Extract the (X, Y) coordinate from the center of the cell holding the provided text.  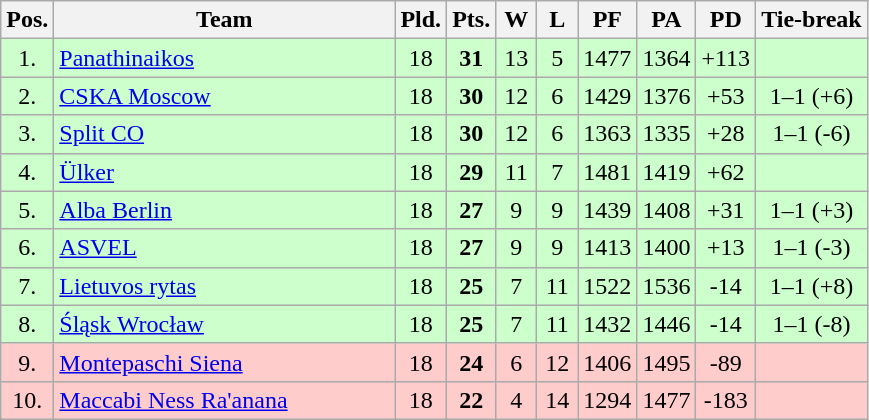
1363 (608, 134)
22 (472, 400)
+53 (726, 96)
14 (558, 400)
+28 (726, 134)
1364 (666, 58)
5 (558, 58)
W (516, 20)
PD (726, 20)
1–1 (-3) (812, 248)
1–1 (+6) (812, 96)
2. (28, 96)
L (558, 20)
+31 (726, 210)
+13 (726, 248)
1335 (666, 134)
1495 (666, 362)
24 (472, 362)
4 (516, 400)
Ülker (224, 172)
8. (28, 324)
CSKA Moscow (224, 96)
Pld. (421, 20)
Lietuvos rytas (224, 286)
1439 (608, 210)
1522 (608, 286)
6. (28, 248)
1–1 (-8) (812, 324)
29 (472, 172)
1429 (608, 96)
Pts. (472, 20)
Team (224, 20)
-89 (726, 362)
1413 (608, 248)
31 (472, 58)
5. (28, 210)
1481 (608, 172)
-183 (726, 400)
1406 (608, 362)
7. (28, 286)
1408 (666, 210)
1376 (666, 96)
+113 (726, 58)
3. (28, 134)
Maccabi Ness Ra'anana (224, 400)
1–1 (-6) (812, 134)
1–1 (+8) (812, 286)
Alba Berlin (224, 210)
1–1 (+3) (812, 210)
Montepaschi Siena (224, 362)
Tie-break (812, 20)
9. (28, 362)
ASVEL (224, 248)
1432 (608, 324)
1446 (666, 324)
10. (28, 400)
Pos. (28, 20)
13 (516, 58)
Split CO (224, 134)
Panathinaikos (224, 58)
1419 (666, 172)
1536 (666, 286)
4. (28, 172)
1294 (608, 400)
1400 (666, 248)
1. (28, 58)
+62 (726, 172)
PA (666, 20)
Śląsk Wrocław (224, 324)
PF (608, 20)
